Scan for the cell matching the given text and deliver its [X, Y] coordinate at center. 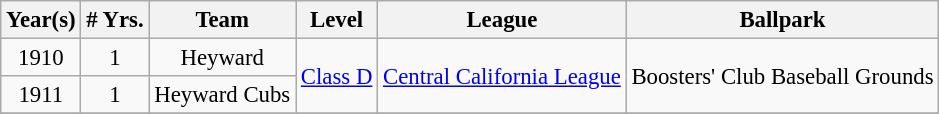
League [502, 20]
Heyward [222, 58]
# Yrs. [115, 20]
Heyward Cubs [222, 95]
Central California League [502, 76]
Level [337, 20]
Year(s) [41, 20]
Ballpark [782, 20]
Boosters' Club Baseball Grounds [782, 76]
Class D [337, 76]
1910 [41, 58]
Team [222, 20]
1911 [41, 95]
